Return (x, y) of the center of cell containing provided text 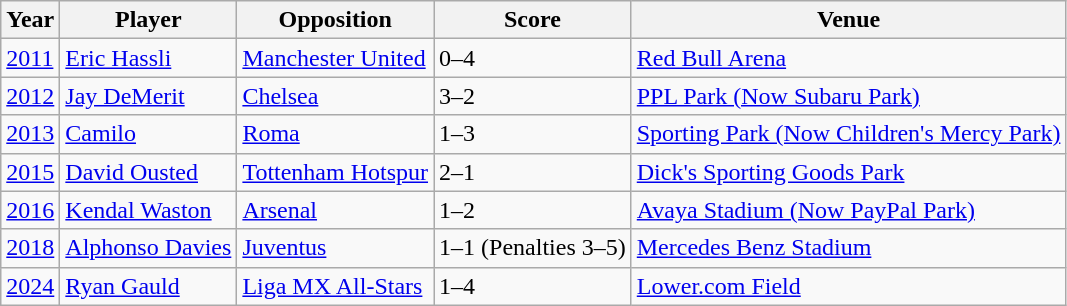
Eric Hassli (148, 58)
1–4 (533, 286)
2024 (30, 286)
Ryan Gauld (148, 286)
Manchester United (336, 58)
Juventus (336, 248)
Venue (848, 20)
Camilo (148, 134)
2–1 (533, 172)
Chelsea (336, 96)
1–1 (Penalties 3–5) (533, 248)
Lower.com Field (848, 286)
Avaya Stadium (Now PayPal Park) (848, 210)
0–4 (533, 58)
Opposition (336, 20)
Liga MX All-Stars (336, 286)
Year (30, 20)
Sporting Park (Now Children's Mercy Park) (848, 134)
Tottenham Hotspur (336, 172)
Kendal Waston (148, 210)
Roma (336, 134)
2015 (30, 172)
2012 (30, 96)
Mercedes Benz Stadium (848, 248)
Score (533, 20)
Arsenal (336, 210)
1–2 (533, 210)
1–3 (533, 134)
PPL Park (Now Subaru Park) (848, 96)
3–2 (533, 96)
2016 (30, 210)
Player (148, 20)
David Ousted (148, 172)
2011 (30, 58)
Red Bull Arena (848, 58)
2018 (30, 248)
Alphonso Davies (148, 248)
Jay DeMerit (148, 96)
2013 (30, 134)
Dick's Sporting Goods Park (848, 172)
